Provide the [x, y] coordinate of the cell's center where the given text is located.  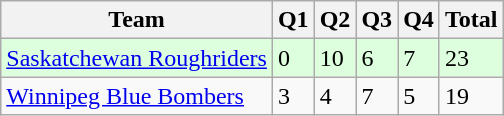
3 [293, 96]
Saskatchewan Roughriders [137, 58]
23 [471, 58]
Q3 [377, 20]
Q1 [293, 20]
Q2 [335, 20]
Total [471, 20]
5 [419, 96]
4 [335, 96]
0 [293, 58]
Winnipeg Blue Bombers [137, 96]
Q4 [419, 20]
Team [137, 20]
19 [471, 96]
10 [335, 58]
6 [377, 58]
